Output the [x, y] coordinate of the center of the cell containing the given text.  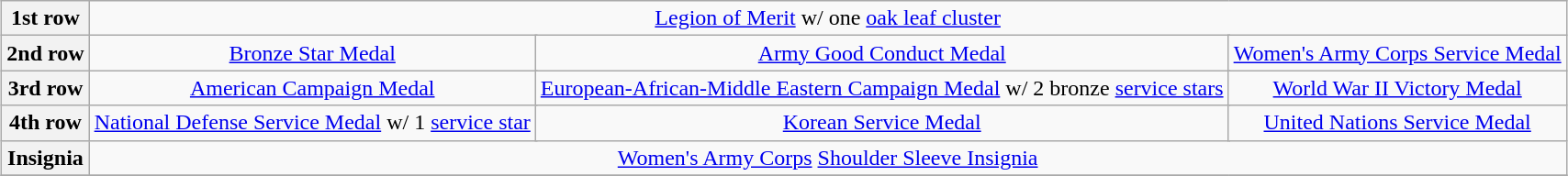
Women's Army Corps Shoulder Sleeve Insignia [828, 158]
Army Good Conduct Medal [881, 53]
World War II Victory Medal [1397, 88]
United Nations Service Medal [1397, 123]
Bronze Star Medal [312, 53]
Legion of Merit w/ one oak leaf cluster [828, 18]
2nd row [46, 53]
National Defense Service Medal w/ 1 service star [312, 123]
Insignia [46, 158]
Women's Army Corps Service Medal [1397, 53]
Korean Service Medal [881, 123]
American Campaign Medal [312, 88]
European-African-Middle Eastern Campaign Medal w/ 2 bronze service stars [881, 88]
4th row [46, 123]
3rd row [46, 88]
1st row [46, 18]
